Identify which cell holds the provided text, then report its [X, Y] central coordinate. 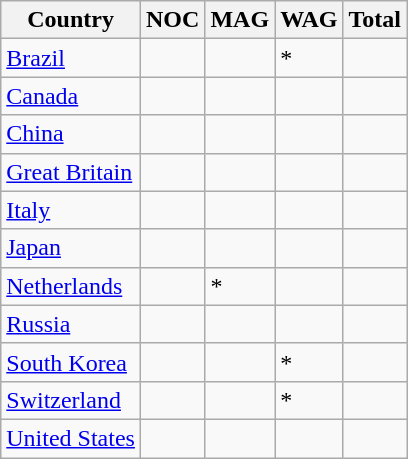
Great Britain [71, 172]
Brazil [71, 58]
MAG [240, 20]
Japan [71, 248]
Netherlands [71, 286]
China [71, 134]
Switzerland [71, 400]
Total [375, 20]
South Korea [71, 362]
NOC [172, 20]
Italy [71, 210]
Country [71, 20]
Canada [71, 96]
United States [71, 438]
WAG [309, 20]
Russia [71, 324]
